Provide the [x, y] coordinate of the cell's center where the given text is located.  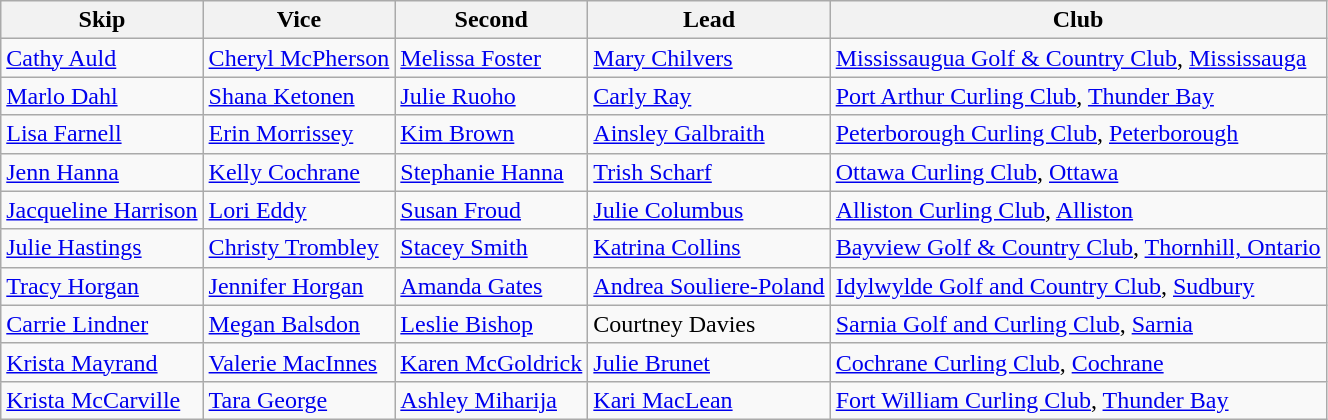
Susan Froud [492, 210]
Courtney Davies [709, 324]
Bayview Golf & Country Club, Thornhill, Ontario [1078, 248]
Cochrane Curling Club, Cochrane [1078, 362]
Ashley Miharija [492, 400]
Skip [102, 20]
Tracy Horgan [102, 286]
Katrina Collins [709, 248]
Mary Chilvers [709, 58]
Lead [709, 20]
Carrie Lindner [102, 324]
Carly Ray [709, 96]
Krista McCarville [102, 400]
Ottawa Curling Club, Ottawa [1078, 172]
Tara George [299, 400]
Lisa Farnell [102, 134]
Cathy Auld [102, 58]
Kari MacLean [709, 400]
Cheryl McPherson [299, 58]
Trish Scharf [709, 172]
Julie Ruoho [492, 96]
Andrea Souliere-Poland [709, 286]
Marlo Dahl [102, 96]
Fort William Curling Club, Thunder Bay [1078, 400]
Christy Trombley [299, 248]
Julie Hastings [102, 248]
Valerie MacInnes [299, 362]
Second [492, 20]
Shana Ketonen [299, 96]
Erin Morrissey [299, 134]
Peterborough Curling Club, Peterborough [1078, 134]
Kim Brown [492, 134]
Karen McGoldrick [492, 362]
Krista Mayrand [102, 362]
Jacqueline Harrison [102, 210]
Julie Columbus [709, 210]
Club [1078, 20]
Julie Brunet [709, 362]
Lori Eddy [299, 210]
Stacey Smith [492, 248]
Melissa Foster [492, 58]
Megan Balsdon [299, 324]
Jennifer Horgan [299, 286]
Leslie Bishop [492, 324]
Stephanie Hanna [492, 172]
Ainsley Galbraith [709, 134]
Alliston Curling Club, Alliston [1078, 210]
Port Arthur Curling Club, Thunder Bay [1078, 96]
Kelly Cochrane [299, 172]
Mississaugua Golf & Country Club, Mississauga [1078, 58]
Sarnia Golf and Curling Club, Sarnia [1078, 324]
Idylwylde Golf and Country Club, Sudbury [1078, 286]
Jenn Hanna [102, 172]
Amanda Gates [492, 286]
Vice [299, 20]
